From the cell containing the given text, extract its center point as [x, y] coordinate. 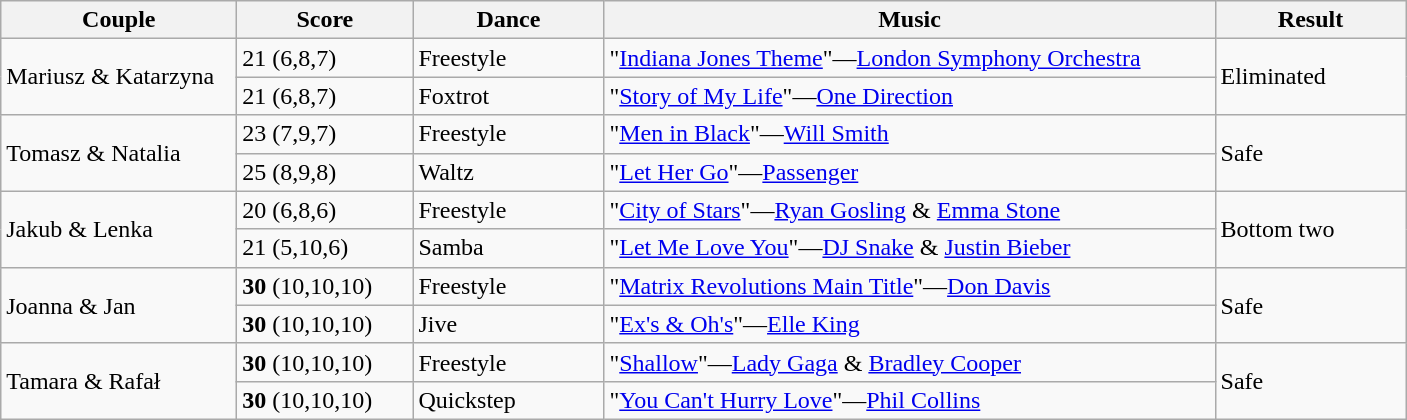
Couple [119, 20]
"Let Her Go"—Passenger [910, 172]
21 (5,10,6) [325, 248]
Eliminated [1310, 77]
Tamara & Rafał [119, 381]
20 (6,8,6) [325, 210]
Jakub & Lenka [119, 229]
"Shallow"—Lady Gaga & Bradley Cooper [910, 362]
Bottom two [1310, 229]
25 (8,9,8) [325, 172]
"Men in Black"—Will Smith [910, 134]
23 (7,9,7) [325, 134]
Dance [508, 20]
Waltz [508, 172]
"You Can't Hurry Love"—Phil Collins [910, 400]
Samba [508, 248]
Result [1310, 20]
"City of Stars"—Ryan Gosling & Emma Stone [910, 210]
Tomasz & Natalia [119, 153]
"Let Me Love You"—DJ Snake & Justin Bieber [910, 248]
Quickstep [508, 400]
Joanna & Jan [119, 305]
"Matrix Revolutions Main Title"—Don Davis [910, 286]
Mariusz & Katarzyna [119, 77]
Music [910, 20]
Jive [508, 324]
"Story of My Life"—One Direction [910, 96]
Score [325, 20]
"Indiana Jones Theme"—London Symphony Orchestra [910, 58]
Foxtrot [508, 96]
"Ex's & Oh's"—Elle King [910, 324]
